Return [x, y] of the center of cell containing provided text 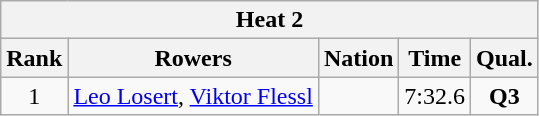
Heat 2 [270, 20]
Q3 [505, 96]
Rank [34, 58]
1 [34, 96]
Rowers [193, 58]
7:32.6 [435, 96]
Nation [358, 58]
Time [435, 58]
Leo Losert, Viktor Flessl [193, 96]
Qual. [505, 58]
